From the cell containing the given text, extract its center point as (X, Y) coordinate. 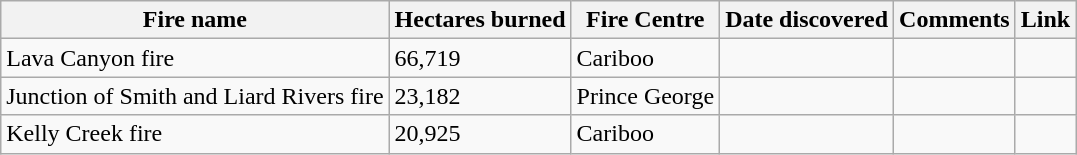
23,182 (480, 96)
Prince George (646, 96)
Lava Canyon fire (195, 58)
Link (1045, 20)
Fire name (195, 20)
Date discovered (807, 20)
Fire Centre (646, 20)
Junction of Smith and Liard Rivers fire (195, 96)
Hectares burned (480, 20)
Comments (955, 20)
20,925 (480, 134)
Kelly Creek fire (195, 134)
66,719 (480, 58)
